Search for the cell housing the specified text and yield its [x, y] center coordinate. 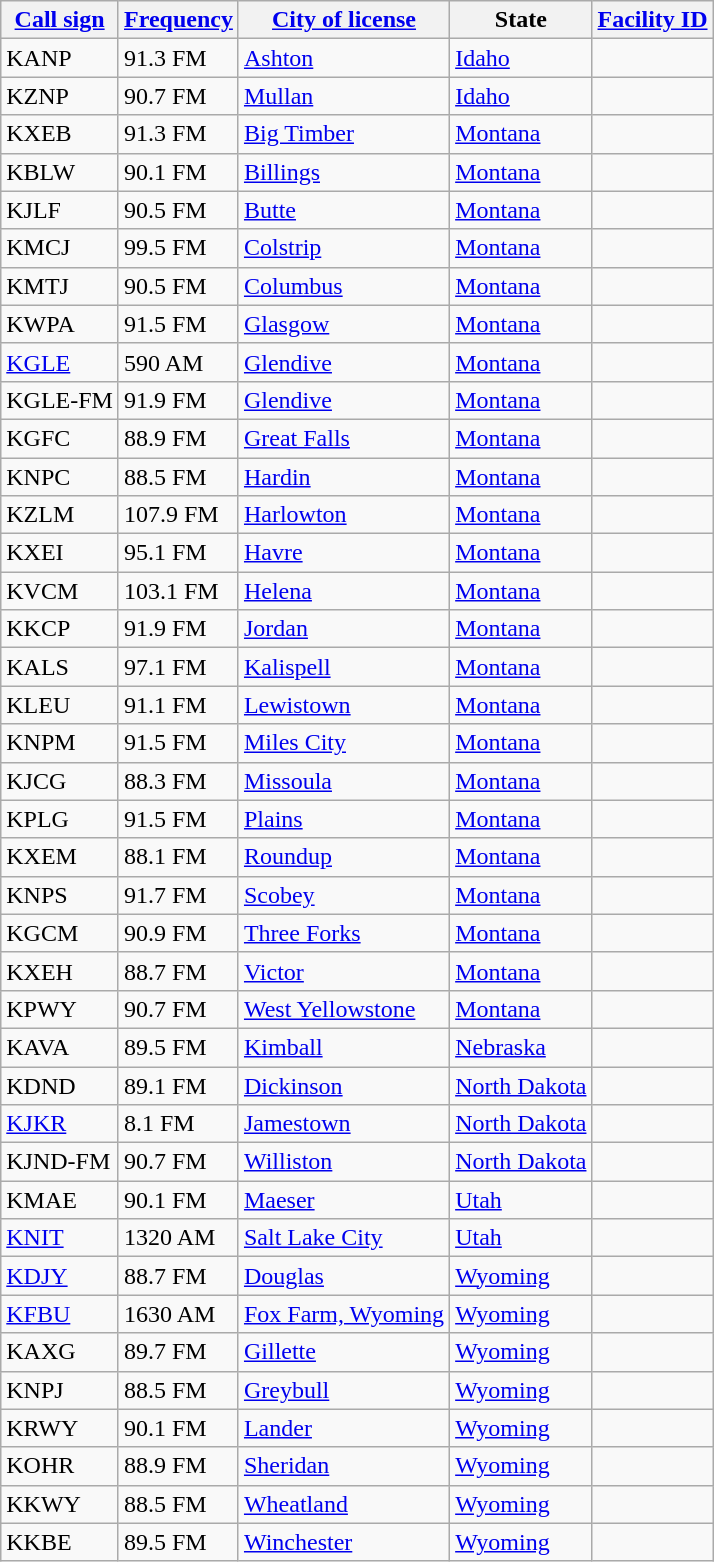
Jordan [344, 629]
KGLE [60, 362]
Salt Lake City [344, 1238]
KNPS [60, 895]
KDND [60, 1085]
Big Timber [344, 134]
Nebraska [521, 1047]
91.7 FM [178, 895]
91.1 FM [178, 705]
KGFC [60, 438]
West Yellowstone [344, 1009]
Miles City [344, 743]
KXEI [60, 553]
Scobey [344, 895]
Billings [344, 172]
Fox Farm, Wyoming [344, 1314]
KOHR [60, 1466]
Glasgow [344, 324]
City of license [344, 20]
1320 AM [178, 1238]
State [521, 20]
KKWY [60, 1504]
KZLM [60, 515]
97.1 FM [178, 667]
KMAE [60, 1200]
KBLW [60, 172]
KPWY [60, 1009]
KKBE [60, 1542]
Hardin [344, 477]
Colstrip [344, 248]
KNPM [60, 743]
KXEB [60, 134]
KALS [60, 667]
KANP [60, 58]
Mullan [344, 96]
Ashton [344, 58]
KLEU [60, 705]
Columbus [344, 286]
KJCG [60, 781]
89.1 FM [178, 1085]
Havre [344, 553]
KAVA [60, 1047]
Dickinson [344, 1085]
95.1 FM [178, 553]
Kimball [344, 1047]
KXEM [60, 857]
KNIT [60, 1238]
KZNP [60, 96]
1630 AM [178, 1314]
103.1 FM [178, 591]
Frequency [178, 20]
Missoula [344, 781]
Gillette [344, 1352]
KNPJ [60, 1390]
Harlowton [344, 515]
KDJY [60, 1276]
Roundup [344, 857]
Greybull [344, 1390]
Sheridan [344, 1466]
Great Falls [344, 438]
KWPA [60, 324]
KKCP [60, 629]
KJND-FM [60, 1162]
KFBU [60, 1314]
88.1 FM [178, 857]
8.1 FM [178, 1124]
KMTJ [60, 286]
88.3 FM [178, 781]
89.7 FM [178, 1352]
KNPC [60, 477]
99.5 FM [178, 248]
Lewistown [344, 705]
KAXG [60, 1352]
Butte [344, 210]
90.9 FM [178, 933]
KJLF [60, 210]
KGLE-FM [60, 400]
Jamestown [344, 1124]
590 AM [178, 362]
Williston [344, 1162]
107.9 FM [178, 515]
KPLG [60, 819]
Victor [344, 971]
KXEH [60, 971]
Lander [344, 1428]
KGCM [60, 933]
KMCJ [60, 248]
Facility ID [652, 20]
Plains [344, 819]
Winchester [344, 1542]
Kalispell [344, 667]
KRWY [60, 1428]
Douglas [344, 1276]
Call sign [60, 20]
Maeser [344, 1200]
KJKR [60, 1124]
Wheatland [344, 1504]
KVCM [60, 591]
Helena [344, 591]
Three Forks [344, 933]
